Search for the cell housing the specified text and yield its (x, y) center coordinate. 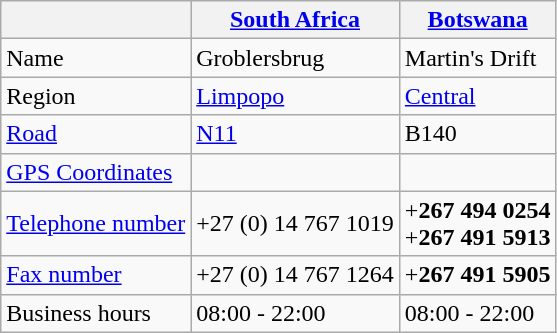
N11 (296, 134)
Telephone number (96, 224)
Limpopo (296, 96)
Business hours (96, 313)
South Africa (296, 20)
Central (478, 96)
+267 491 5905 (478, 275)
GPS Coordinates (96, 172)
Botswana (478, 20)
Name (96, 58)
+27 (0) 14 767 1019 (296, 224)
Road (96, 134)
B140 (478, 134)
Groblersbrug (296, 58)
Fax number (96, 275)
+27 (0) 14 767 1264 (296, 275)
Region (96, 96)
Martin's Drift (478, 58)
+267 494 0254+267 491 5913 (478, 224)
